Extract the (X, Y) coordinate from the center of the cell holding the provided text.  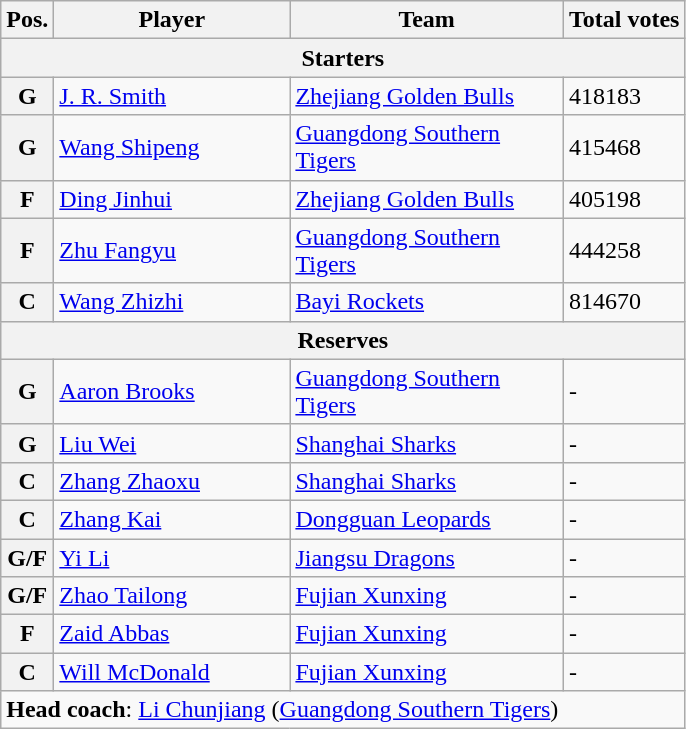
Player (172, 20)
Wang Shipeng (172, 148)
Bayi Rockets (427, 302)
Liu Wei (172, 443)
814670 (624, 302)
415468 (624, 148)
Zhang Zhaoxu (172, 481)
Will McDonald (172, 672)
Jiangsu Dragons (427, 557)
Head coach: Li Chunjiang (Guangdong Southern Tigers) (343, 710)
Aaron Brooks (172, 392)
Zaid Abbas (172, 634)
Pos. (28, 20)
Starters (343, 58)
405198 (624, 199)
Zhu Fangyu (172, 250)
418183 (624, 96)
444258 (624, 250)
Yi Li (172, 557)
Wang Zhizhi (172, 302)
J. R. Smith (172, 96)
Total votes (624, 20)
Dongguan Leopards (427, 519)
Zhang Kai (172, 519)
Ding Jinhui (172, 199)
Reserves (343, 340)
Team (427, 20)
Zhao Tailong (172, 596)
